Output the (X, Y) coordinate of the center of the cell containing the given text.  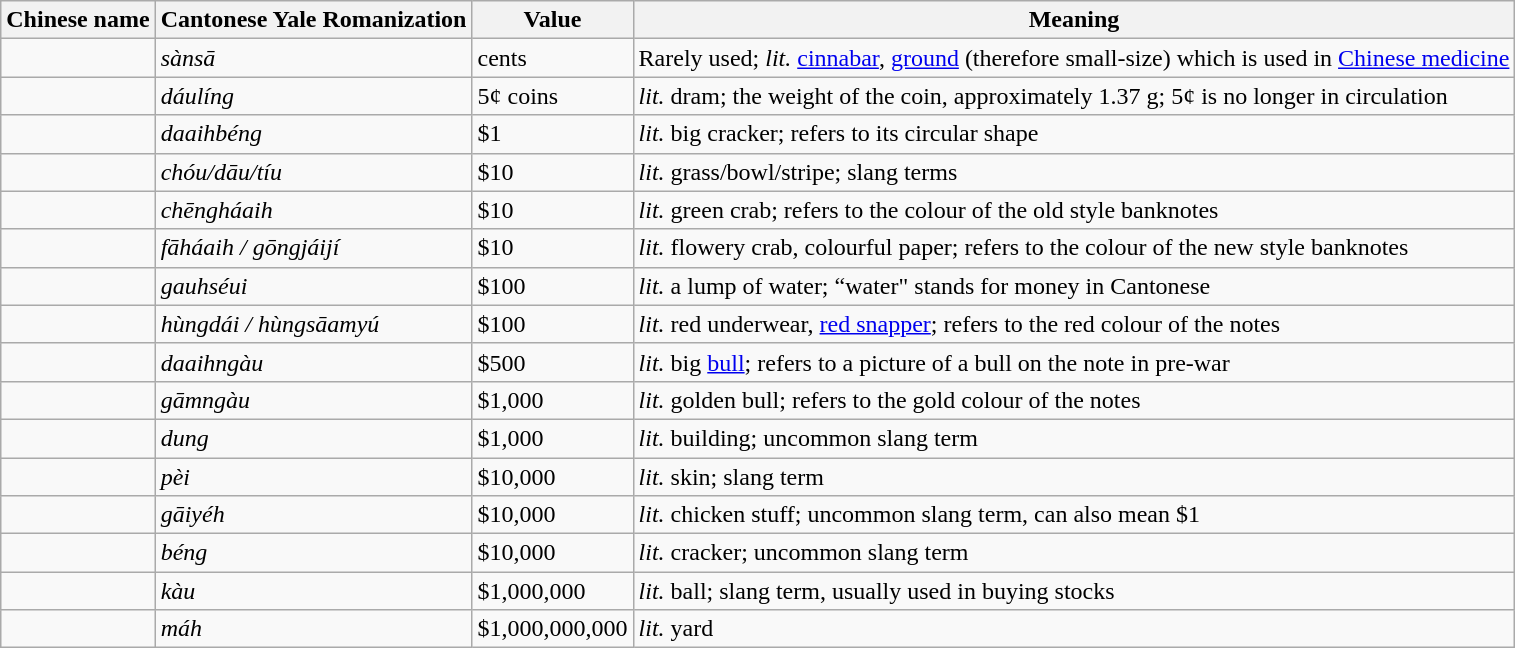
$1 (552, 134)
chēngháaih (314, 210)
lit. golden bull; refers to the gold colour of the notes (1074, 400)
lit. green crab; refers to the colour of the old style banknotes (1074, 210)
kàu (314, 591)
Rarely used; lit. cinnabar, ground (therefore small-size) which is used in Chinese medicine (1074, 58)
5¢ coins (552, 96)
lit. red underwear, red snapper; refers to the red colour of the notes (1074, 324)
$500 (552, 362)
pèi (314, 477)
hùngdái / hùngsāamyú (314, 324)
lit. building; uncommon slang term (1074, 438)
lit. grass/bowl/stripe; slang terms (1074, 172)
dung (314, 438)
dáulíng (314, 96)
chóu/dāu/tíu (314, 172)
lit. big cracker; refers to its circular shape (1074, 134)
lit. dram; the weight of the coin, approximately 1.37 g; 5¢ is no longer in circulation (1074, 96)
lit. cracker; uncommon slang term (1074, 553)
gauhséui (314, 286)
lit. flowery crab, colourful paper; refers to the colour of the new style banknotes (1074, 248)
máh (314, 629)
lit. a lump of water; “water" stands for money in Cantonese (1074, 286)
lit. yard (1074, 629)
lit. chicken stuff; uncommon slang term, can also mean $1 (1074, 515)
daaihngàu (314, 362)
Meaning (1074, 20)
gāiyéh (314, 515)
Cantonese Yale Romanization (314, 20)
Value (552, 20)
lit. big bull; refers to a picture of a bull on the note in pre-war (1074, 362)
gāmngàu (314, 400)
lit. skin; slang term (1074, 477)
cents (552, 58)
fāháaih / gōngjáijí (314, 248)
béng (314, 553)
$1,000,000 (552, 591)
$1,000,000,000 (552, 629)
daaihbéng (314, 134)
sànsā (314, 58)
Chinese name (78, 20)
lit. ball; slang term, usually used in buying stocks (1074, 591)
